Detect which cell encompasses the target text, then output its [X, Y] center coordinate. 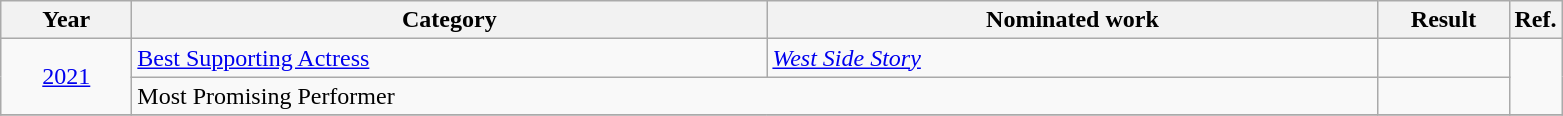
Ref. [1536, 20]
Best Supporting Actress [450, 58]
Most Promising Performer [755, 96]
2021 [66, 77]
West Side Story [1072, 58]
Result [1444, 20]
Nominated work [1072, 20]
Category [450, 20]
Year [66, 20]
